Scan for the cell matching the given text and deliver its (X, Y) coordinate at center. 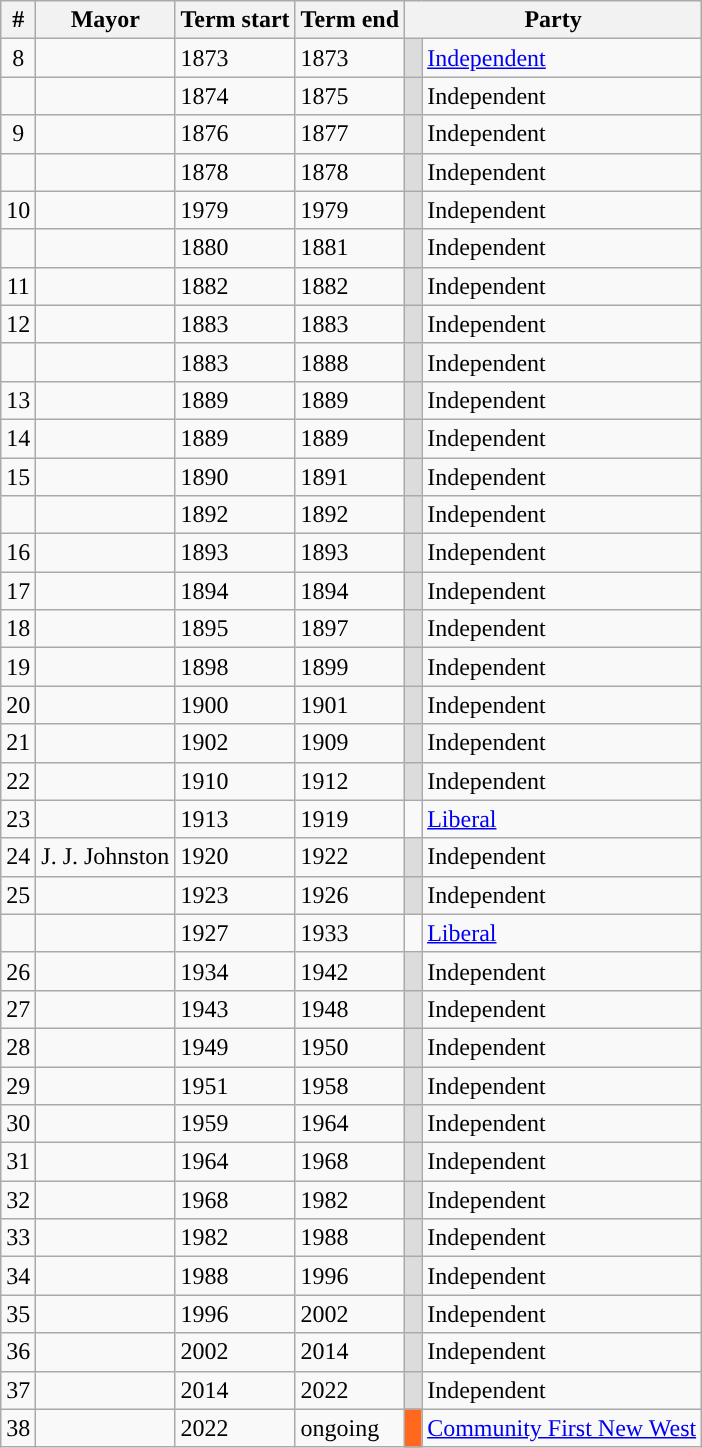
1877 (350, 134)
18 (18, 629)
36 (18, 1352)
30 (18, 1124)
1959 (235, 1124)
1909 (350, 743)
1901 (350, 705)
1875 (350, 96)
20 (18, 705)
12 (18, 324)
1888 (350, 362)
15 (18, 477)
Mayor (106, 20)
27 (18, 1009)
1923 (235, 895)
1876 (235, 134)
37 (18, 1390)
25 (18, 895)
10 (18, 210)
1927 (235, 933)
1948 (350, 1009)
1881 (350, 248)
J. J. Johnston (106, 857)
1949 (235, 1047)
1895 (235, 629)
38 (18, 1428)
1897 (350, 629)
34 (18, 1276)
Term end (350, 20)
19 (18, 667)
14 (18, 438)
Term start (235, 20)
16 (18, 553)
22 (18, 781)
13 (18, 400)
1890 (235, 477)
1902 (235, 743)
1934 (235, 971)
9 (18, 134)
1919 (350, 819)
ongoing (350, 1428)
32 (18, 1200)
21 (18, 743)
1950 (350, 1047)
1898 (235, 667)
8 (18, 58)
1913 (235, 819)
1880 (235, 248)
1899 (350, 667)
1874 (235, 96)
1933 (350, 933)
26 (18, 971)
Community First New West (562, 1428)
29 (18, 1085)
28 (18, 1047)
Party (554, 20)
23 (18, 819)
1900 (235, 705)
1910 (235, 781)
35 (18, 1314)
1951 (235, 1085)
1943 (235, 1009)
33 (18, 1238)
1926 (350, 895)
1922 (350, 857)
17 (18, 591)
11 (18, 286)
1958 (350, 1085)
1891 (350, 477)
# (18, 20)
31 (18, 1162)
1942 (350, 971)
24 (18, 857)
1912 (350, 781)
1920 (235, 857)
